Find where the given text appears and provide that cell's center as [x, y] coordinate. 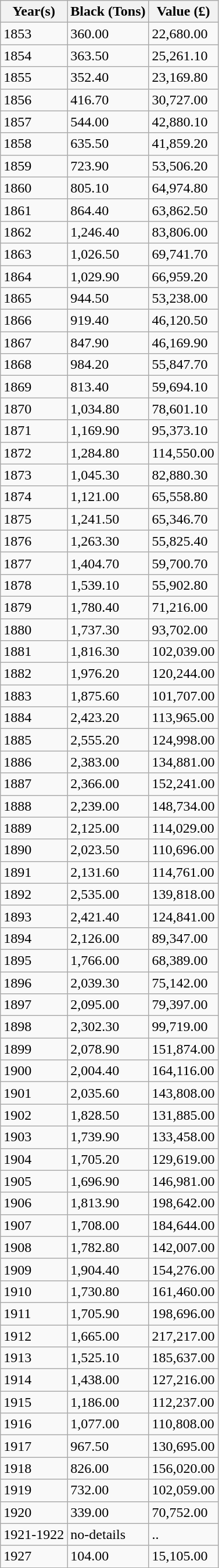
805.10 [108, 188]
46,120.50 [184, 321]
Year(s) [34, 12]
813.40 [108, 387]
156,020.00 [184, 1468]
131,885.00 [184, 1115]
114,761.00 [184, 872]
1881 [34, 652]
42,880.10 [184, 122]
826.00 [108, 1468]
130,695.00 [184, 1446]
1902 [34, 1115]
78,601.10 [184, 409]
124,998.00 [184, 740]
1865 [34, 299]
944.50 [108, 299]
1,077.00 [108, 1424]
1,780.40 [108, 607]
1,438.00 [108, 1380]
1908 [34, 1247]
1909 [34, 1269]
1856 [34, 100]
1,816.30 [108, 652]
1883 [34, 696]
1,705.90 [108, 1313]
2,302.30 [108, 1027]
1,904.40 [108, 1269]
1,696.90 [108, 1181]
984.20 [108, 365]
198,642.00 [184, 1203]
1892 [34, 894]
30,727.00 [184, 100]
124,841.00 [184, 916]
1885 [34, 740]
1907 [34, 1225]
53,238.00 [184, 299]
2,039.30 [108, 983]
2,078.90 [108, 1049]
142,007.00 [184, 1247]
1895 [34, 960]
112,237.00 [184, 1402]
1876 [34, 541]
75,142.00 [184, 983]
164,116.00 [184, 1071]
154,276.00 [184, 1269]
1,766.00 [108, 960]
133,458.00 [184, 1137]
143,808.00 [184, 1093]
723.90 [108, 166]
1,246.40 [108, 232]
114,550.00 [184, 453]
1904 [34, 1159]
635.50 [108, 144]
110,808.00 [184, 1424]
1868 [34, 365]
1,045.30 [108, 475]
1862 [34, 232]
1875 [34, 519]
1917 [34, 1446]
1,034.80 [108, 409]
1878 [34, 585]
70,752.00 [184, 1512]
363.50 [108, 56]
59,700.70 [184, 563]
184,644.00 [184, 1225]
41,859.20 [184, 144]
120,244.00 [184, 674]
1887 [34, 784]
1877 [34, 563]
1882 [34, 674]
89,347.00 [184, 938]
2,023.50 [108, 850]
152,241.00 [184, 784]
99,719.00 [184, 1027]
1,121.00 [108, 497]
25,261.10 [184, 56]
1,404.70 [108, 563]
161,460.00 [184, 1291]
55,847.70 [184, 365]
1,525.10 [108, 1358]
53,506.20 [184, 166]
2,125.00 [108, 828]
66,959.20 [184, 277]
847.90 [108, 343]
1891 [34, 872]
1,813.90 [108, 1203]
919.40 [108, 321]
Value (£) [184, 12]
1918 [34, 1468]
416.70 [108, 100]
1,169.90 [108, 431]
no-details [108, 1534]
55,902.80 [184, 585]
1857 [34, 122]
113,965.00 [184, 718]
59,694.10 [184, 387]
93,702.00 [184, 629]
1890 [34, 850]
967.50 [108, 1446]
101,707.00 [184, 696]
185,637.00 [184, 1358]
1858 [34, 144]
1853 [34, 34]
1888 [34, 806]
.. [184, 1534]
102,039.00 [184, 652]
2,423.20 [108, 718]
1,737.30 [108, 629]
1906 [34, 1203]
1896 [34, 983]
1,263.30 [108, 541]
544.00 [108, 122]
82,880.30 [184, 475]
217,217.00 [184, 1335]
1910 [34, 1291]
2,555.20 [108, 740]
1,284.80 [108, 453]
15,105.00 [184, 1556]
1,708.00 [108, 1225]
1914 [34, 1380]
104.00 [108, 1556]
1,705.20 [108, 1159]
2,131.60 [108, 872]
69,741.70 [184, 254]
1,828.50 [108, 1115]
1859 [34, 166]
1911 [34, 1313]
1874 [34, 497]
1903 [34, 1137]
1915 [34, 1402]
1913 [34, 1358]
2,366.00 [108, 784]
2,421.40 [108, 916]
46,169.90 [184, 343]
110,696.00 [184, 850]
1919 [34, 1490]
339.00 [108, 1512]
1899 [34, 1049]
1871 [34, 431]
198,696.00 [184, 1313]
1,029.90 [108, 277]
79,397.00 [184, 1005]
1,539.10 [108, 585]
65,558.80 [184, 497]
129,619.00 [184, 1159]
1880 [34, 629]
1916 [34, 1424]
63,862.50 [184, 210]
1920 [34, 1512]
1900 [34, 1071]
2,535.00 [108, 894]
2,239.00 [108, 806]
151,874.00 [184, 1049]
1866 [34, 321]
23,169.80 [184, 78]
1,026.50 [108, 254]
102,059.00 [184, 1490]
55,825.40 [184, 541]
1894 [34, 938]
83,806.00 [184, 232]
134,881.00 [184, 762]
1,730.80 [108, 1291]
114,029.00 [184, 828]
95,373.10 [184, 431]
146,981.00 [184, 1181]
1870 [34, 409]
Black (Tons) [108, 12]
2,383.00 [108, 762]
71,216.00 [184, 607]
1884 [34, 718]
732.00 [108, 1490]
1863 [34, 254]
1,739.90 [108, 1137]
1,875.60 [108, 696]
1886 [34, 762]
1,241.50 [108, 519]
864.40 [108, 210]
1898 [34, 1027]
127,216.00 [184, 1380]
1,976.20 [108, 674]
1912 [34, 1335]
1854 [34, 56]
1889 [34, 828]
352.40 [108, 78]
1,665.00 [108, 1335]
65,346.70 [184, 519]
1864 [34, 277]
1905 [34, 1181]
1873 [34, 475]
1855 [34, 78]
2,095.00 [108, 1005]
360.00 [108, 34]
1927 [34, 1556]
1879 [34, 607]
1921-1922 [34, 1534]
68,389.00 [184, 960]
139,818.00 [184, 894]
2,126.00 [108, 938]
1893 [34, 916]
2,035.60 [108, 1093]
1869 [34, 387]
1901 [34, 1093]
22,680.00 [184, 34]
1861 [34, 210]
1897 [34, 1005]
1860 [34, 188]
1,186.00 [108, 1402]
148,734.00 [184, 806]
64,974.80 [184, 188]
1872 [34, 453]
1867 [34, 343]
2,004.40 [108, 1071]
1,782.80 [108, 1247]
